Extract the (X, Y) coordinate from the center of the cell holding the provided text.  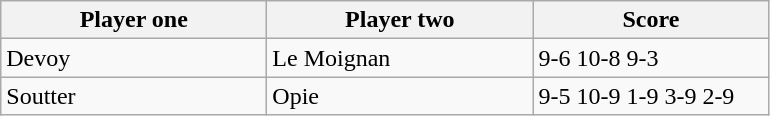
Soutter (134, 96)
Opie (400, 96)
Player one (134, 20)
Le Moignan (400, 58)
9-5 10-9 1-9 3-9 2-9 (651, 96)
Score (651, 20)
9-6 10-8 9-3 (651, 58)
Devoy (134, 58)
Player two (400, 20)
